Scan for the cell matching the given text and deliver its (x, y) coordinate at center. 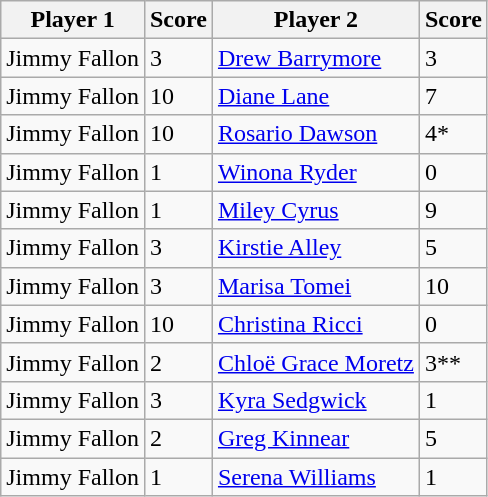
Drew Barrymore (316, 58)
Marisa Tomei (316, 286)
Diane Lane (316, 96)
Christina Ricci (316, 324)
Chloë Grace Moretz (316, 362)
4* (453, 134)
Rosario Dawson (316, 134)
Serena Williams (316, 477)
3** (453, 362)
9 (453, 210)
Kirstie Alley (316, 248)
Kyra Sedgwick (316, 400)
Player 1 (73, 20)
Winona Ryder (316, 172)
7 (453, 96)
Player 2 (316, 20)
Greg Kinnear (316, 438)
Miley Cyrus (316, 210)
